Output the [x, y] coordinate of the center of the cell containing the given text.  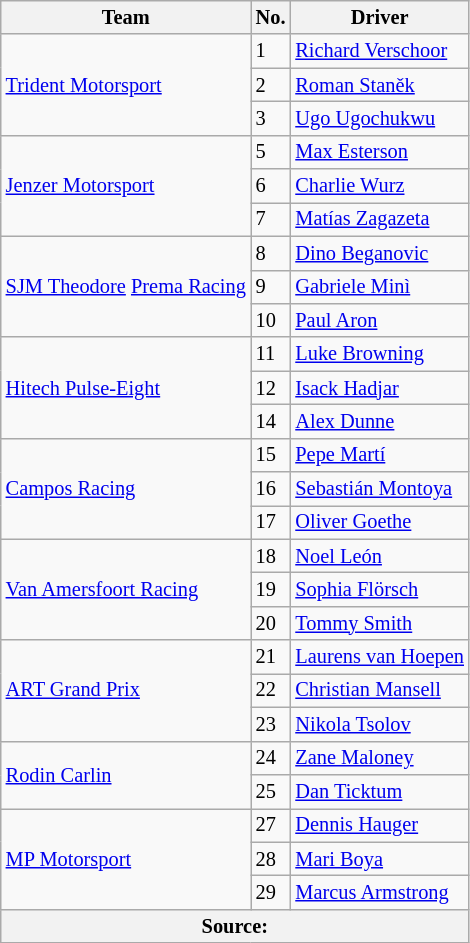
Luke Browning [379, 354]
Richard Verschoor [379, 51]
23 [271, 724]
Isack Hadjar [379, 388]
ART Grand Prix [126, 690]
Alex Dunne [379, 421]
10 [271, 320]
15 [271, 455]
14 [271, 421]
28 [271, 859]
Ugo Ugochukwu [379, 118]
Laurens van Hoepen [379, 657]
9 [271, 287]
Hitech Pulse-Eight [126, 388]
Gabriele Minì [379, 287]
8 [271, 253]
Source: [235, 926]
Roman Staněk [379, 85]
Paul Aron [379, 320]
Van Amersfoort Racing [126, 590]
17 [271, 522]
Dino Beganovic [379, 253]
19 [271, 589]
25 [271, 791]
Rodin Carlin [126, 774]
11 [271, 354]
5 [271, 152]
21 [271, 657]
29 [271, 892]
3 [271, 118]
Campos Racing [126, 488]
Matías Zagazeta [379, 219]
1 [271, 51]
Sebastián Montoya [379, 489]
Max Esterson [379, 152]
Jenzer Motorsport [126, 186]
Noel León [379, 556]
6 [271, 186]
2 [271, 85]
Oliver Goethe [379, 522]
Dennis Hauger [379, 825]
Nikola Tsolov [379, 724]
Trident Motorsport [126, 84]
Driver [379, 17]
Sophia Flörsch [379, 589]
16 [271, 489]
27 [271, 825]
Zane Maloney [379, 758]
7 [271, 219]
Marcus Armstrong [379, 892]
12 [271, 388]
20 [271, 623]
18 [271, 556]
Tommy Smith [379, 623]
No. [271, 17]
Christian Mansell [379, 690]
Team [126, 17]
24 [271, 758]
Dan Ticktum [379, 791]
SJM Theodore Prema Racing [126, 286]
Pepe Martí [379, 455]
MP Motorsport [126, 858]
Mari Boya [379, 859]
22 [271, 690]
Charlie Wurz [379, 186]
